Capture the cell that displays the provided text and extract its [X, Y] central coordinate. 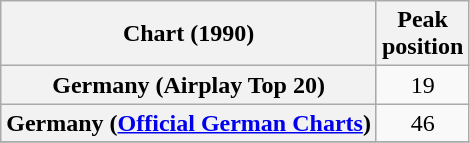
19 [422, 85]
Chart (1990) [189, 34]
Germany (Airplay Top 20) [189, 85]
Germany (Official German Charts) [189, 123]
Peakposition [422, 34]
46 [422, 123]
